Return the [x, y] coordinate for the center point of the cell that contains the specified text.  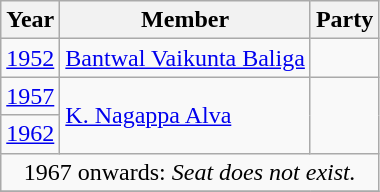
1957 [30, 96]
Member [186, 20]
1967 onwards: Seat does not exist. [190, 172]
K. Nagappa Alva [186, 115]
Party [344, 20]
1952 [30, 58]
Bantwal Vaikunta Baliga [186, 58]
Year [30, 20]
1962 [30, 134]
